Capture the cell that displays the provided text and extract its (x, y) central coordinate. 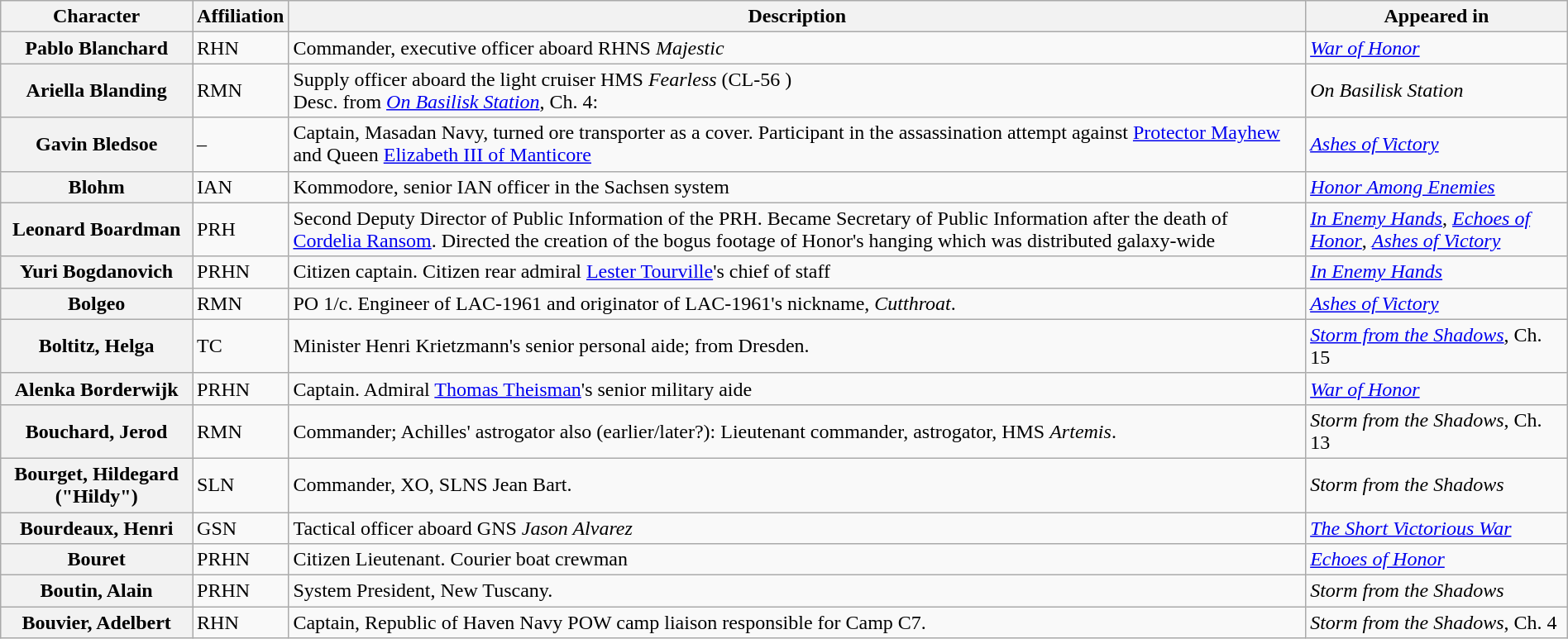
Bourdeaux, Henri (97, 528)
PO 1/c. Engineer of LAC-1961 and originator of LAC-1961's nickname, Cutthroat. (797, 303)
Honor Among Enemies (1437, 187)
Pablo Blanchard (97, 48)
Bouchard, Jerod (97, 432)
Character (97, 17)
Boutin, Alain (97, 591)
Yuri Bogdanovich (97, 272)
Citizen captain. Citizen rear admiral Lester Tourville's chief of staff (797, 272)
Ariella Blanding (97, 91)
Echoes of Honor (1437, 560)
SLN (241, 484)
Commander, XO, SLNS Jean Bart. (797, 484)
Gavin Bledsoe (97, 144)
Storm from the Shadows, Ch. 15 (1437, 346)
Leonard Boardman (97, 230)
Affiliation (241, 17)
Blohm (97, 187)
On Basilisk Station (1437, 91)
Storm from the Shadows, Ch. 13 (1437, 432)
Alenka Borderwijk (97, 389)
The Short Victorious War (1437, 528)
PRH (241, 230)
Supply officer aboard the light cruiser HMS Fearless (CL-56 )Desc. from On Basilisk Station, Ch. 4: (797, 91)
Bouret (97, 560)
Commander; Achilles' astrogator also (earlier/later?): Lieutenant commander, astrogator, HMS Artemis. (797, 432)
System President, New Tuscany. (797, 591)
TC (241, 346)
Appeared in (1437, 17)
Citizen Lieutenant. Courier boat crewman (797, 560)
Storm from the Shadows, Ch. 4 (1437, 622)
Bouvier, Adelbert (97, 622)
Description (797, 17)
Tactical officer aboard GNS Jason Alvarez (797, 528)
In Enemy Hands (1437, 272)
Commander, executive officer aboard RHNS Majestic (797, 48)
Captain. Admiral Thomas Theisman's senior military aide (797, 389)
GSN (241, 528)
In Enemy Hands, Echoes of Honor, Ashes of Victory (1437, 230)
Bourget, Hildegard ("Hildy") (97, 484)
IAN (241, 187)
Captain, Republic of Haven Navy POW camp liaison responsible for Camp C7. (797, 622)
Boltitz, Helga (97, 346)
Kommodore, senior IAN officer in the Sachsen system (797, 187)
– (241, 144)
Minister Henri Krietzmann's senior personal aide; from Dresden. (797, 346)
Bolgeo (97, 303)
